Locate the cell with the specified text and output its (X, Y) center coordinate. 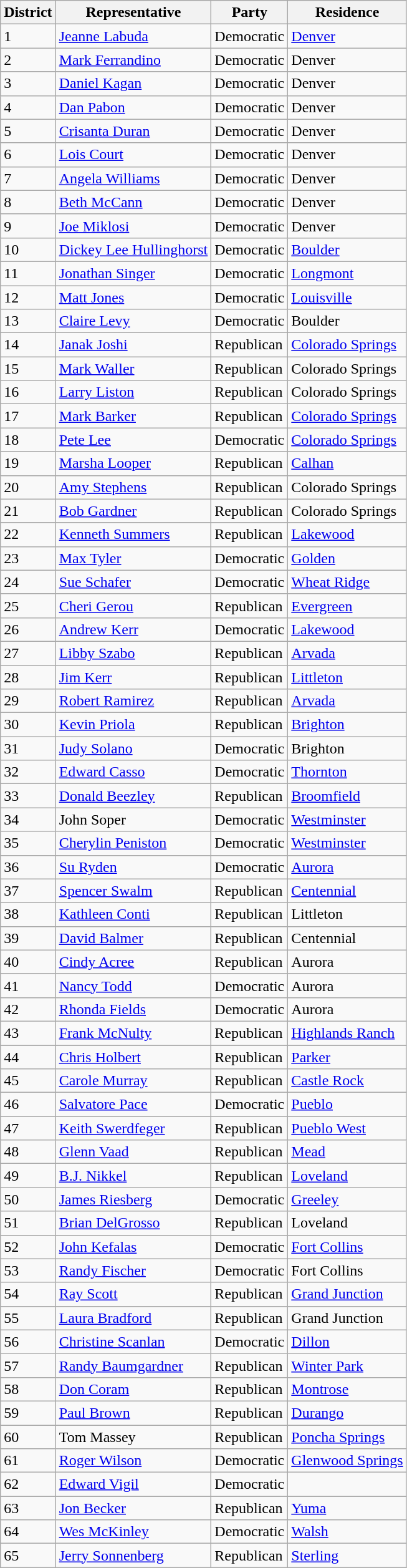
Calhan (347, 463)
Crisanta Duran (133, 131)
50 (28, 1199)
Mark Barker (133, 416)
Joe Miklosi (133, 226)
34 (28, 820)
28 (28, 677)
Evergreen (347, 606)
Residence (347, 12)
42 (28, 1009)
Golden (347, 558)
54 (28, 1294)
Roger Wilson (133, 1461)
8 (28, 202)
17 (28, 416)
John Kefalas (133, 1247)
38 (28, 914)
Carole Murray (133, 1081)
35 (28, 843)
Mark Waller (133, 369)
B.J. Nikkel (133, 1176)
Winter Park (347, 1365)
32 (28, 772)
41 (28, 985)
Wes McKinley (133, 1532)
Louisville (347, 298)
Durango (347, 1413)
Janak Joshi (133, 345)
27 (28, 653)
30 (28, 725)
Glenwood Springs (347, 1461)
60 (28, 1436)
Dickey Lee Hullinghorst (133, 249)
9 (28, 226)
51 (28, 1223)
40 (28, 962)
Jeanne Labuda (133, 36)
Party (249, 12)
21 (28, 511)
John Soper (133, 820)
47 (28, 1128)
Cindy Acree (133, 962)
26 (28, 629)
Pueblo West (347, 1128)
4 (28, 107)
Jon Becker (133, 1508)
Glenn Vaad (133, 1152)
20 (28, 487)
45 (28, 1081)
23 (28, 558)
14 (28, 345)
11 (28, 273)
District (28, 12)
Randy Baumgardner (133, 1365)
Dan Pabon (133, 107)
Chris Holbert (133, 1057)
31 (28, 748)
Representative (133, 12)
59 (28, 1413)
Poncha Springs (347, 1436)
Sterling (347, 1556)
Pete Lee (133, 440)
3 (28, 84)
Yuma (347, 1508)
37 (28, 891)
Andrew Kerr (133, 629)
Claire Levy (133, 321)
Kenneth Summers (133, 535)
Larry Liston (133, 392)
Brian DelGrosso (133, 1223)
2 (28, 60)
36 (28, 867)
Jim Kerr (133, 677)
Max Tyler (133, 558)
Amy Stephens (133, 487)
Robert Ramirez (133, 701)
Ray Scott (133, 1294)
19 (28, 463)
62 (28, 1484)
Edward Vigil (133, 1484)
22 (28, 535)
44 (28, 1057)
58 (28, 1389)
Longmont (347, 273)
12 (28, 298)
Spencer Swalm (133, 891)
18 (28, 440)
Kevin Priola (133, 725)
1 (28, 36)
Keith Swerdfeger (133, 1128)
Don Coram (133, 1389)
Randy Fischer (133, 1270)
39 (28, 938)
Salvatore Pace (133, 1105)
13 (28, 321)
65 (28, 1556)
43 (28, 1033)
5 (28, 131)
Rhonda Fields (133, 1009)
49 (28, 1176)
Daniel Kagan (133, 84)
Kathleen Conti (133, 914)
33 (28, 796)
Highlands Ranch (347, 1033)
Pueblo (347, 1105)
6 (28, 155)
57 (28, 1365)
Frank McNulty (133, 1033)
Walsh (347, 1532)
Tom Massey (133, 1436)
29 (28, 701)
Matt Jones (133, 298)
25 (28, 606)
Libby Szabo (133, 653)
Angela Williams (133, 178)
Cherylin Peniston (133, 843)
Broomfield (347, 796)
Dillon (347, 1342)
Montrose (347, 1389)
55 (28, 1318)
15 (28, 369)
46 (28, 1105)
10 (28, 249)
16 (28, 392)
Cheri Gerou (133, 606)
Judy Solano (133, 748)
Beth McCann (133, 202)
Laura Bradford (133, 1318)
7 (28, 178)
Nancy Todd (133, 985)
61 (28, 1461)
63 (28, 1508)
Jonathan Singer (133, 273)
Christine Scanlan (133, 1342)
Mead (347, 1152)
Greeley (347, 1199)
Donald Beezley (133, 796)
24 (28, 582)
48 (28, 1152)
Mark Ferrandino (133, 60)
Castle Rock (347, 1081)
Thornton (347, 772)
Jerry Sonnenberg (133, 1556)
52 (28, 1247)
James Riesberg (133, 1199)
Wheat Ridge (347, 582)
64 (28, 1532)
Paul Brown (133, 1413)
Bob Gardner (133, 511)
53 (28, 1270)
Sue Schafer (133, 582)
Su Ryden (133, 867)
Edward Casso (133, 772)
56 (28, 1342)
Parker (347, 1057)
David Balmer (133, 938)
Marsha Looper (133, 463)
Lois Court (133, 155)
